Return the [x, y] coordinate for the center point of the cell that contains the specified text.  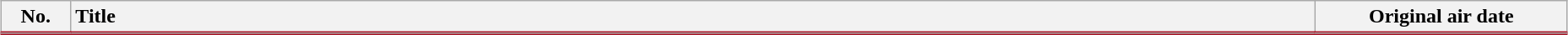
Title [693, 17]
Original air date [1441, 17]
No. [35, 17]
